Output the [x, y] coordinate of the center of the cell containing the given text.  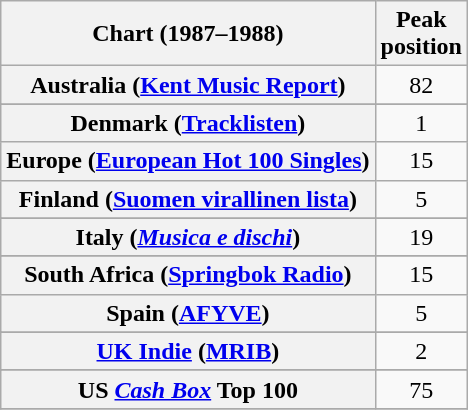
82 [421, 85]
Chart (1987–1988) [188, 34]
UK Indie (MRIB) [188, 351]
2 [421, 351]
US Cash Box Top 100 [188, 389]
Europe (European Hot 100 Singles) [188, 161]
Denmark (Tracklisten) [188, 123]
75 [421, 389]
Spain (AFYVE) [188, 313]
Finland (Suomen virallinen lista) [188, 199]
Peakposition [421, 34]
Australia (Kent Music Report) [188, 85]
South Africa (Springbok Radio) [188, 275]
Italy (Musica e dischi) [188, 237]
19 [421, 237]
1 [421, 123]
